Detect which cell encompasses the target text, then output its (x, y) center coordinate. 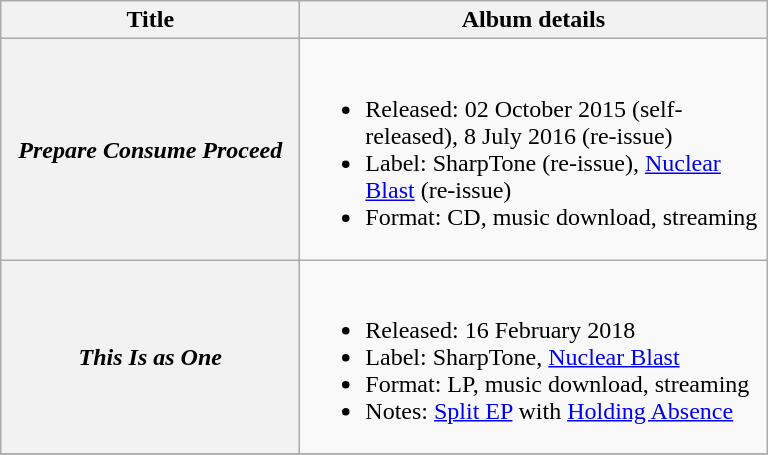
Title (150, 20)
Album details (534, 20)
Released: 16 February 2018Label: SharpTone, Nuclear BlastFormat: LP, music download, streamingNotes: Split EP with Holding Absence (534, 357)
This Is as One (150, 357)
Prepare Consume Proceed (150, 150)
